Pinpoint the cell where the given text exists, returning its (x, y) midpoint coordinate. 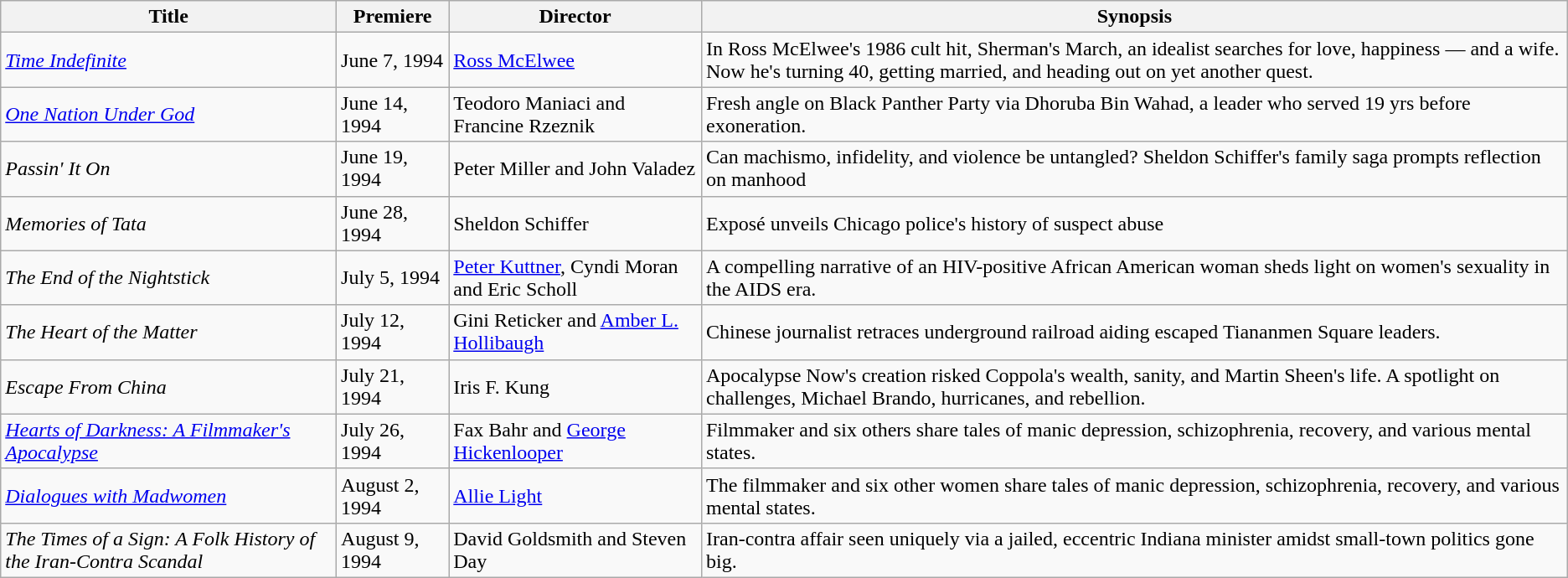
July 5, 1994 (393, 278)
July 12, 1994 (393, 332)
June 7, 1994 (393, 60)
June 19, 1994 (393, 169)
Escape From China (169, 387)
Passin' It On (169, 169)
Chinese journalist retraces underground railroad aiding escaped Tiananmen Square leaders. (1134, 332)
Peter Kuttner, Cyndi Moran and Eric Scholl (575, 278)
Synopsis (1134, 17)
Time Indefinite (169, 60)
Sheldon Schiffer (575, 223)
Fax Bahr and George Hickenlooper (575, 441)
Filmmaker and six others share tales of manic depression, schizophrenia, recovery, and various mental states. (1134, 441)
Memories of Tata (169, 223)
Fresh angle on Black Panther Party via Dhoruba Bin Wahad, a leader who served 19 yrs before exoneration. (1134, 114)
Title (169, 17)
Hearts of Darkness: A Filmmaker's Apocalypse (169, 441)
The Heart of the Matter (169, 332)
Allie Light (575, 496)
The Times of a Sign: A Folk History of the Iran-Contra Scandal (169, 550)
Director (575, 17)
Exposé unveils Chicago police's history of suspect abuse (1134, 223)
Iran-contra affair seen uniquely via a jailed, eccentric Indiana minister amidst small-town politics gone big. (1134, 550)
One Nation Under God (169, 114)
July 21, 1994 (393, 387)
A compelling narrative of an HIV-positive African American woman sheds light on women's sexuality in the AIDS era. (1134, 278)
Gini Reticker and Amber L. Hollibaugh (575, 332)
The End of the Nightstick (169, 278)
Dialogues with Madwomen (169, 496)
Teodoro Maniaci and Francine Rzeznik (575, 114)
The filmmaker and six other women share tales of manic depression, schizophrenia, recovery, and various mental states. (1134, 496)
July 26, 1994 (393, 441)
Can machismo, infidelity, and violence be untangled? Sheldon Schiffer's family saga prompts reflection on manhood (1134, 169)
Iris F. Kung (575, 387)
David Goldsmith and Steven Day (575, 550)
June 28, 1994 (393, 223)
June 14, 1994 (393, 114)
August 9, 1994 (393, 550)
Premiere (393, 17)
August 2, 1994 (393, 496)
Ross McElwee (575, 60)
Peter Miller and John Valadez (575, 169)
